Pinpoint the cell where the given text exists, returning its (x, y) midpoint coordinate. 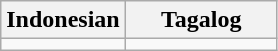
Tagalog (201, 20)
Indonesian (63, 20)
